Find where the given text appears and provide that cell's center as (X, Y) coordinate. 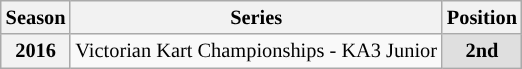
2nd (482, 51)
Season (36, 17)
Victorian Kart Championships - KA3 Junior (256, 51)
2016 (36, 51)
Position (482, 17)
Series (256, 17)
